Return (X, Y) of the center of cell containing provided text 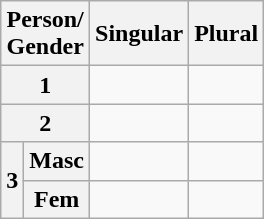
Plural (226, 34)
3 (12, 180)
1 (46, 85)
Person/Gender (46, 34)
2 (46, 123)
Fem (57, 199)
Singular (140, 34)
Masc (57, 161)
